Detect which cell encompasses the target text, then output its [X, Y] center coordinate. 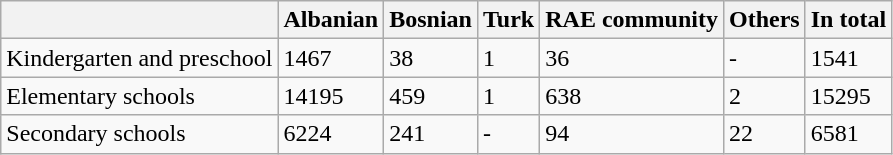
94 [632, 134]
22 [764, 134]
459 [431, 96]
6224 [331, 134]
36 [632, 58]
2 [764, 96]
241 [431, 134]
Secondary schools [140, 134]
Others [764, 20]
In total [848, 20]
14195 [331, 96]
Elementary schools [140, 96]
6581 [848, 134]
638 [632, 96]
Turk [508, 20]
Albanian [331, 20]
RAE community [632, 20]
1467 [331, 58]
15295 [848, 96]
Kindergarten and preschool [140, 58]
1541 [848, 58]
Bosnian [431, 20]
38 [431, 58]
